Identify which cell holds the provided text, then report its (x, y) central coordinate. 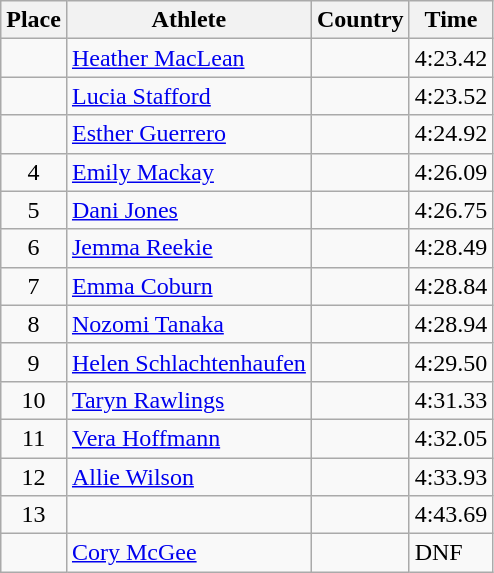
Emma Coburn (188, 286)
4:32.05 (451, 438)
4:23.42 (451, 58)
4:28.94 (451, 324)
Allie Wilson (188, 477)
Place (34, 20)
4:23.52 (451, 96)
4:28.84 (451, 286)
12 (34, 477)
4:43.69 (451, 515)
4:33.93 (451, 477)
Cory McGee (188, 553)
5 (34, 210)
Athlete (188, 20)
4:29.50 (451, 362)
Esther Guerrero (188, 134)
Dani Jones (188, 210)
4:26.09 (451, 172)
Emily Mackay (188, 172)
7 (34, 286)
10 (34, 400)
Vera Hoffmann (188, 438)
9 (34, 362)
11 (34, 438)
8 (34, 324)
13 (34, 515)
4 (34, 172)
6 (34, 248)
Time (451, 20)
4:24.92 (451, 134)
4:26.75 (451, 210)
Taryn Rawlings (188, 400)
Jemma Reekie (188, 248)
Lucia Stafford (188, 96)
Country (360, 20)
DNF (451, 553)
Helen Schlachtenhaufen (188, 362)
Nozomi Tanaka (188, 324)
4:28.49 (451, 248)
4:31.33 (451, 400)
Heather MacLean (188, 58)
